Search for the cell housing the specified text and yield its [X, Y] center coordinate. 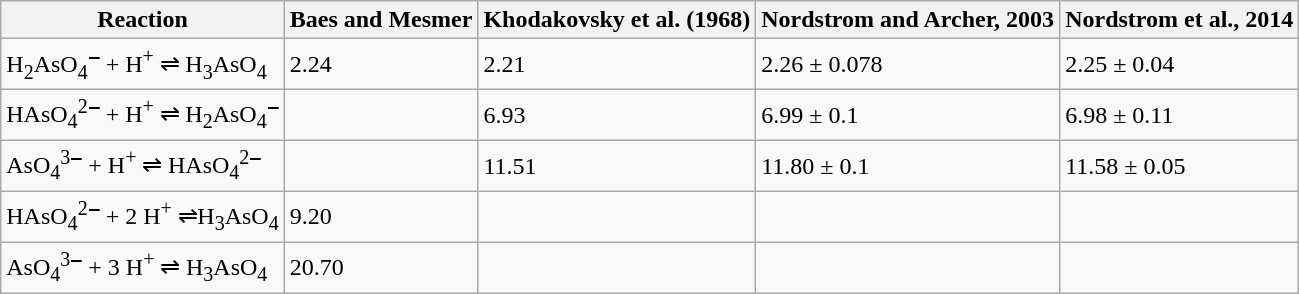
Nordstrom and Archer, 2003 [908, 20]
2.21 [617, 64]
9.20 [381, 216]
Reaction [142, 20]
Nordstrom et al., 2014 [1180, 20]
2.25 ± 0.04 [1180, 64]
6.93 [617, 116]
H2AsO4‒ + H+ ⇌ H3AsO4 [142, 64]
11.80 ± 0.1 [908, 166]
AsO43‒ + 3 H+ ⇌ H3AsO4 [142, 268]
2.24 [381, 64]
Baes and Mesmer [381, 20]
AsO43‒ + H+ ⇌ HAsO42‒ [142, 166]
6.99 ± 0.1 [908, 116]
2.26 ± 0.078 [908, 64]
11.58 ± 0.05 [1180, 166]
HAsO42‒ + 2 H+ ⇌H3AsO4 [142, 216]
Khodakovsky et al. (1968) [617, 20]
6.98 ± 0.11 [1180, 116]
20.70 [381, 268]
11.51 [617, 166]
HAsO42‒ + H+ ⇌ H2AsO4‒ [142, 116]
